Identify which cell holds the provided text, then report its [X, Y] central coordinate. 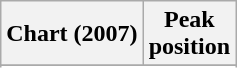
Chart (2007) [72, 34]
Peakposition [189, 34]
